Locate the cell with the specified text and output its (X, Y) center coordinate. 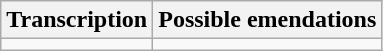
Transcription (77, 20)
Possible emendations (268, 20)
